Pinpoint the cell where the given text exists, returning its (X, Y) midpoint coordinate. 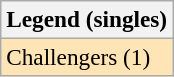
Legend (singles) (87, 19)
Challengers (1) (87, 57)
